Pinpoint the cell where the given text exists, returning its (X, Y) midpoint coordinate. 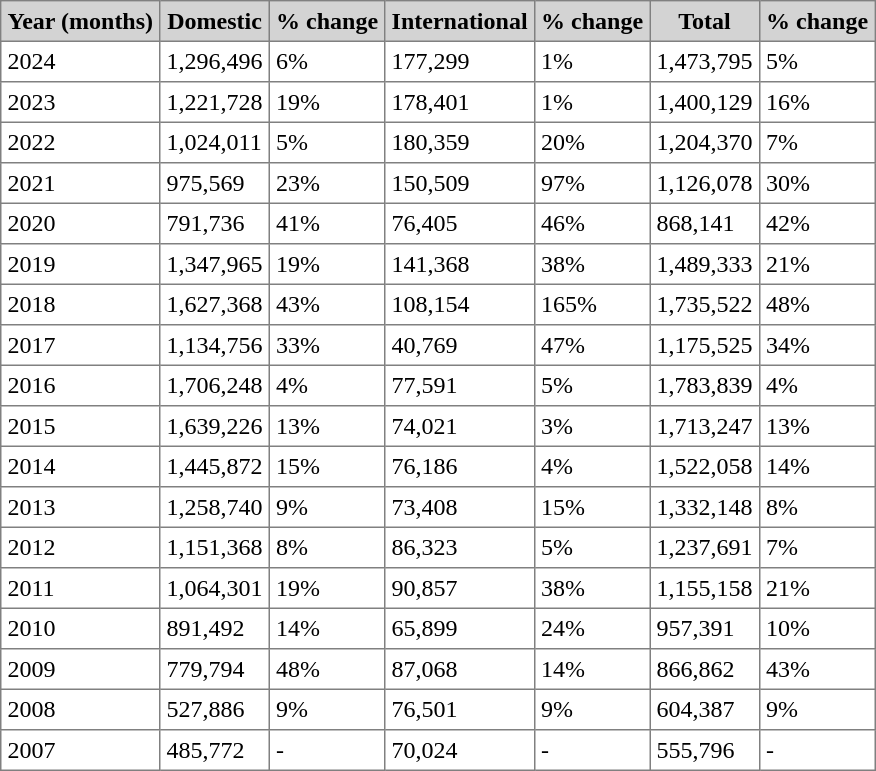
47% (592, 345)
24% (592, 628)
2010 (80, 628)
866,862 (705, 669)
957,391 (705, 628)
33% (327, 345)
1,783,839 (705, 385)
34% (817, 345)
87,068 (460, 669)
141,368 (460, 264)
2014 (80, 466)
23% (327, 183)
1,134,756 (215, 345)
2015 (80, 426)
1,713,247 (705, 426)
90,857 (460, 588)
2018 (80, 304)
77,591 (460, 385)
1,639,226 (215, 426)
1,204,370 (705, 142)
485,772 (215, 750)
165% (592, 304)
10% (817, 628)
975,569 (215, 183)
555,796 (705, 750)
76,501 (460, 709)
6% (327, 61)
2011 (80, 588)
2013 (80, 507)
73,408 (460, 507)
108,154 (460, 304)
2019 (80, 264)
86,323 (460, 547)
1,064,301 (215, 588)
70,024 (460, 750)
891,492 (215, 628)
1,473,795 (705, 61)
1,221,728 (215, 102)
1,296,496 (215, 61)
3% (592, 426)
42% (817, 223)
1,237,691 (705, 547)
868,141 (705, 223)
1,024,011 (215, 142)
41% (327, 223)
1,126,078 (705, 183)
30% (817, 183)
74,021 (460, 426)
46% (592, 223)
1,347,965 (215, 264)
150,509 (460, 183)
20% (592, 142)
527,886 (215, 709)
2017 (80, 345)
2016 (80, 385)
1,258,740 (215, 507)
779,794 (215, 669)
1,627,368 (215, 304)
2020 (80, 223)
97% (592, 183)
2023 (80, 102)
177,299 (460, 61)
604,387 (705, 709)
1,489,333 (705, 264)
1,706,248 (215, 385)
Total (705, 21)
2024 (80, 61)
16% (817, 102)
2007 (80, 750)
Year (months) (80, 21)
1,522,058 (705, 466)
180,359 (460, 142)
791,736 (215, 223)
76,405 (460, 223)
2008 (80, 709)
1,151,368 (215, 547)
2021 (80, 183)
Domestic (215, 21)
65,899 (460, 628)
International (460, 21)
2009 (80, 669)
2012 (80, 547)
1,400,129 (705, 102)
2022 (80, 142)
1,445,872 (215, 466)
1,175,525 (705, 345)
1,332,148 (705, 507)
1,155,158 (705, 588)
40,769 (460, 345)
178,401 (460, 102)
76,186 (460, 466)
1,735,522 (705, 304)
